Determine the (x, y) coordinate at the center of the cell enclosing the given text.  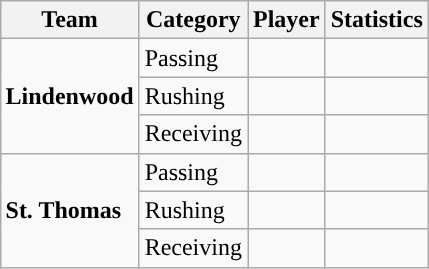
St. Thomas (70, 210)
Lindenwood (70, 96)
Player (287, 20)
Team (70, 20)
Category (193, 20)
Statistics (376, 20)
